Find where the given text appears and provide that cell's center as [x, y] coordinate. 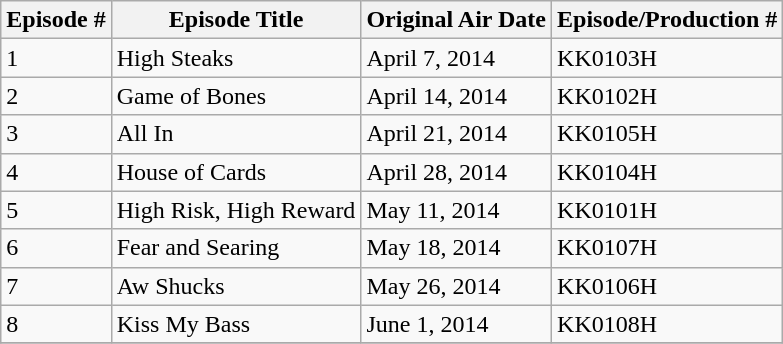
KK0108H [668, 324]
Game of Bones [236, 96]
May 26, 2014 [456, 286]
April 7, 2014 [456, 58]
KK0104H [668, 172]
Original Air Date [456, 20]
April 14, 2014 [456, 96]
KK0106H [668, 286]
1 [56, 58]
High Risk, High Reward [236, 210]
Episode # [56, 20]
May 11, 2014 [456, 210]
Kiss My Bass [236, 324]
High Steaks [236, 58]
Fear and Searing [236, 248]
Episode Title [236, 20]
April 21, 2014 [456, 134]
4 [56, 172]
2 [56, 96]
KK0107H [668, 248]
House of Cards [236, 172]
8 [56, 324]
7 [56, 286]
6 [56, 248]
KK0102H [668, 96]
5 [56, 210]
KK0101H [668, 210]
KK0105H [668, 134]
3 [56, 134]
April 28, 2014 [456, 172]
May 18, 2014 [456, 248]
KK0103H [668, 58]
Episode/Production # [668, 20]
June 1, 2014 [456, 324]
Aw Shucks [236, 286]
All In [236, 134]
